Find where the given text appears and provide that cell's center as (x, y) coordinate. 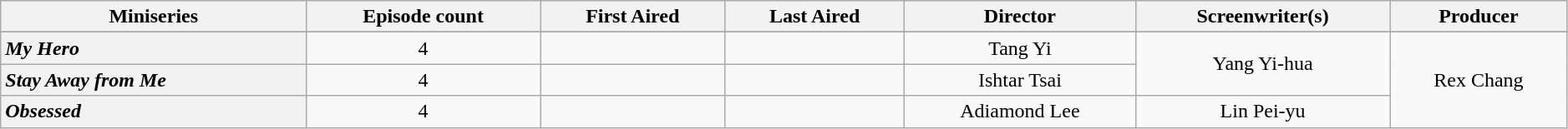
Adiamond Lee (1019, 112)
Obsessed (154, 112)
Rex Chang (1479, 80)
First Aired (633, 17)
Episode count (424, 17)
Last Aired (814, 17)
Lin Pei-yu (1263, 112)
Ishtar Tsai (1019, 80)
Stay Away from Me (154, 80)
Miniseries (154, 17)
Tang Yi (1019, 48)
My Hero (154, 48)
Director (1019, 17)
Producer (1479, 17)
Yang Yi-hua (1263, 64)
Screenwriter(s) (1263, 17)
